From the cell containing the given text, extract its center point as (X, Y) coordinate. 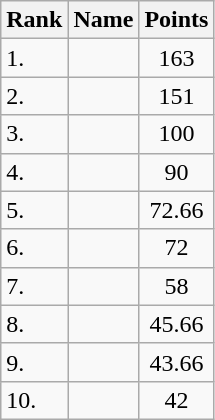
9. (34, 362)
42 (176, 400)
43.66 (176, 362)
2. (34, 96)
45.66 (176, 324)
163 (176, 58)
1. (34, 58)
4. (34, 172)
151 (176, 96)
90 (176, 172)
8. (34, 324)
Name (104, 20)
3. (34, 134)
100 (176, 134)
7. (34, 286)
5. (34, 210)
6. (34, 248)
58 (176, 286)
10. (34, 400)
Points (176, 20)
72.66 (176, 210)
Rank (34, 20)
72 (176, 248)
